Return (x, y) of the center of cell containing provided text 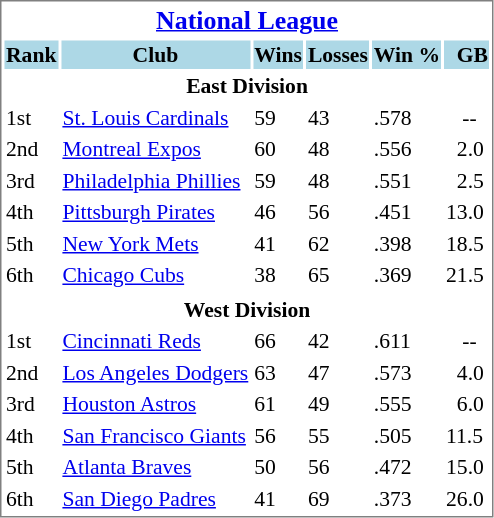
60 (278, 149)
18.5 (468, 244)
Wins (278, 54)
49 (338, 404)
4.0 (468, 372)
.472 (406, 467)
Houston Astros (156, 404)
6.0 (468, 404)
San Diego Padres (156, 498)
26.0 (468, 498)
21.5 (468, 275)
46 (278, 212)
11.5 (468, 436)
42 (338, 341)
Philadelphia Phillies (156, 180)
.555 (406, 404)
.398 (406, 244)
63 (278, 372)
2.0 (468, 149)
65 (338, 275)
Losses (338, 54)
50 (278, 467)
15.0 (468, 467)
66 (278, 341)
Atlanta Braves (156, 467)
Chicago Cubs (156, 275)
Cincinnati Reds (156, 341)
43 (338, 118)
62 (338, 244)
St. Louis Cardinals (156, 118)
Los Angeles Dodgers (156, 372)
.578 (406, 118)
.551 (406, 180)
East Division (246, 86)
Rank (30, 54)
.505 (406, 436)
61 (278, 404)
West Division (246, 310)
GB (468, 54)
55 (338, 436)
National League (246, 20)
Pittsburgh Pirates (156, 212)
Win % (406, 54)
.373 (406, 498)
.451 (406, 212)
.369 (406, 275)
Montreal Expos (156, 149)
2.5 (468, 180)
47 (338, 372)
.573 (406, 372)
.611 (406, 341)
.556 (406, 149)
69 (338, 498)
38 (278, 275)
13.0 (468, 212)
San Francisco Giants (156, 436)
New York Mets (156, 244)
Club (156, 54)
